Extract the (X, Y) coordinate from the center of the cell holding the provided text.  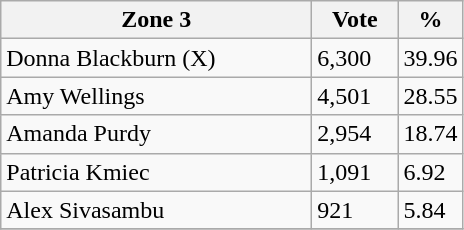
Zone 3 (156, 20)
Patricia Kmiec (156, 172)
Vote (355, 20)
% (430, 20)
2,954 (355, 134)
Amanda Purdy (156, 134)
4,501 (355, 96)
Donna Blackburn (X) (156, 58)
6,300 (355, 58)
28.55 (430, 96)
921 (355, 210)
18.74 (430, 134)
5.84 (430, 210)
Alex Sivasambu (156, 210)
1,091 (355, 172)
6.92 (430, 172)
Amy Wellings (156, 96)
39.96 (430, 58)
